Detect which cell encompasses the target text, then output its [X, Y] center coordinate. 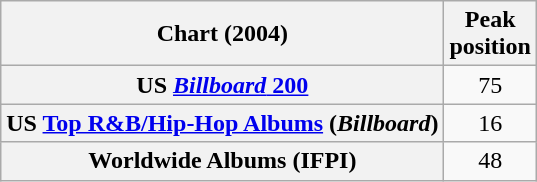
US Top R&B/Hip-Hop Albums (Billboard) [222, 123]
Worldwide Albums (IFPI) [222, 161]
16 [490, 123]
Peak position [490, 34]
75 [490, 85]
US Billboard 200 [222, 85]
48 [490, 161]
Chart (2004) [222, 34]
